Detect which cell encompasses the target text, then output its (X, Y) center coordinate. 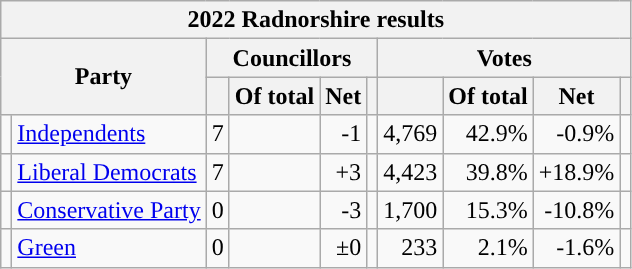
Votes (504, 58)
Green (109, 248)
-0.9% (576, 134)
4,423 (410, 172)
Party (104, 77)
233 (410, 248)
Independents (109, 134)
4,769 (410, 134)
+18.9% (576, 172)
-1 (344, 134)
Liberal Democrats (109, 172)
15.3% (488, 210)
42.9% (488, 134)
-3 (344, 210)
Conservative Party (109, 210)
2.1% (488, 248)
1,700 (410, 210)
-1.6% (576, 248)
2022 Radnorshire results (316, 20)
-10.8% (576, 210)
Councillors (292, 58)
39.8% (488, 172)
±0 (344, 248)
+3 (344, 172)
